Return the [x, y] coordinate for the center point of the cell that contains the specified text.  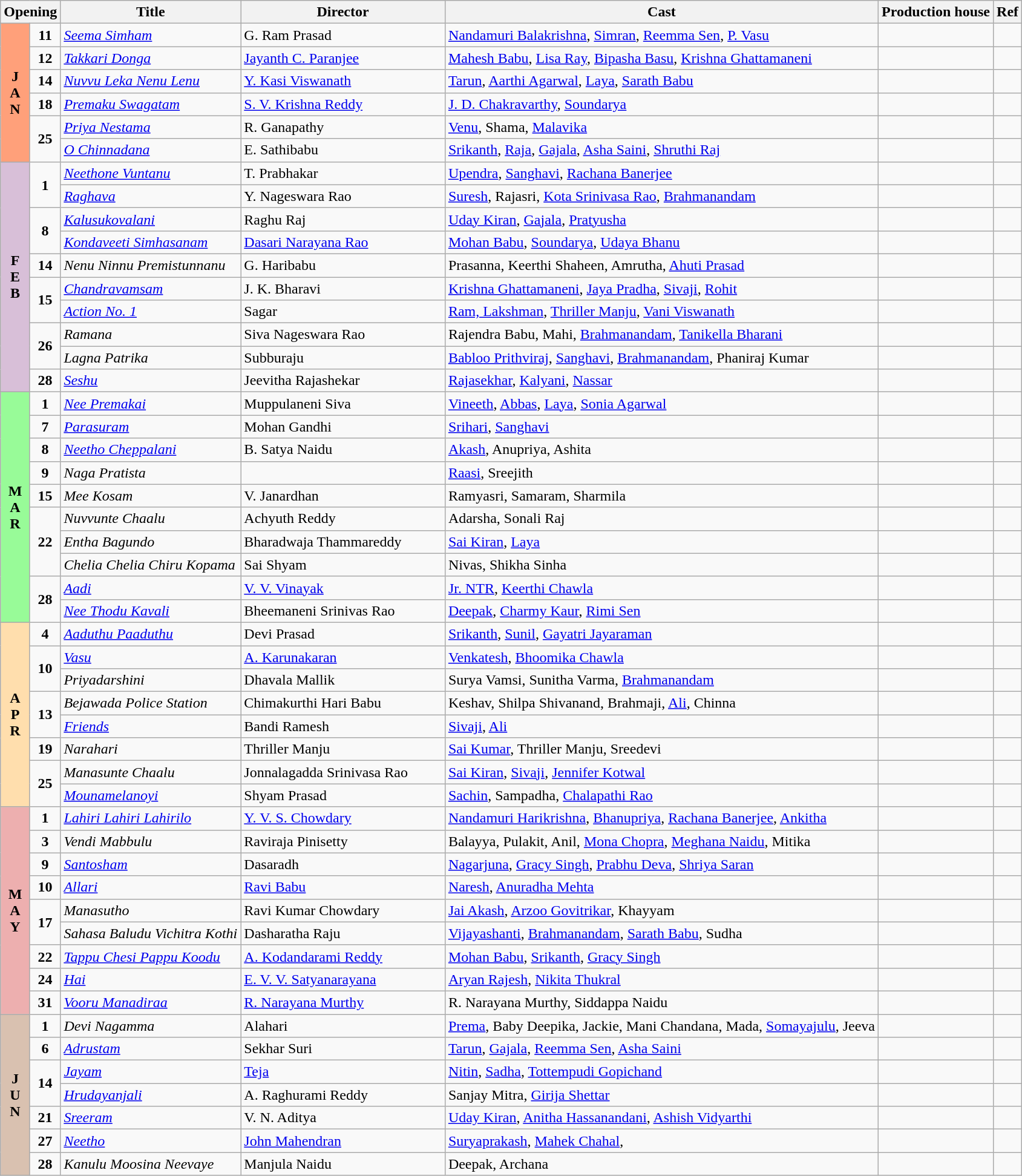
A. Kodandarami Reddy [343, 956]
Bejawada Police Station [151, 703]
Sai Kiran, Laya [661, 542]
MAR [16, 507]
Tarun, Gajala, Reemma Sen, Asha Saini [661, 1049]
Srihari, Sanghavi [661, 427]
Nee Premakai [151, 404]
Prasanna, Keerthi Shaheen, Amrutha, Ahuti Prasad [661, 265]
Thriller Manju [343, 749]
Parasuram [151, 427]
APR [16, 714]
Nee Thodu Kavali [151, 611]
Uday Kiran, Anitha Hassanandani, Ashish Vidyarthi [661, 1118]
Tarun, Aarthi Agarwal, Laya, Sarath Babu [661, 81]
Nagarjuna, Gracy Singh, Prabhu Deva, Shriya Saran [661, 864]
Kanulu Moosina Neevaye [151, 1164]
Entha Bagundo [151, 542]
Teja [343, 1072]
Mee Kosam [151, 496]
B. Satya Naidu [343, 450]
JUN [16, 1095]
Upendra, Sanghavi, Rachana Banerjee [661, 173]
Jonnalagadda Srinivasa Rao [343, 772]
Venu, Shama, Malavika [661, 127]
Jr. NTR, Keerthi Chawla [661, 588]
Nuvvunte Chaalu [151, 519]
Jayanth C. Paranjee [343, 58]
Priyadarshini [151, 680]
7 [45, 427]
Santosham [151, 864]
4 [45, 634]
Alahari [343, 1026]
G. Ram Prasad [343, 35]
Neetho Cheppalani [151, 450]
Sanjay Mitra, Girija Shettar [661, 1095]
Nitin, Sadha, Tottempudi Gopichand [661, 1072]
O Chinnadana [151, 150]
Bandi Ramesh [343, 726]
Sai Kiran, Sivaji, Jennifer Kotwal [661, 772]
26 [45, 346]
John Mahendran [343, 1141]
S. V. Krishna Reddy [343, 104]
Raghu Raj [343, 219]
Action No. 1 [151, 312]
FEB [16, 277]
11 [45, 35]
Akash, Anupriya, Ashita [661, 450]
Prema, Baby Deepika, Jackie, Mani Chandana, Mada, Somayajulu, Jeeva [661, 1026]
31 [45, 1002]
Vooru Manadiraa [151, 1002]
13 [45, 715]
Sivaji, Ali [661, 726]
Suryaprakash, Mahek Chahal, [661, 1141]
19 [45, 749]
G. Haribabu [343, 265]
Chelia Chelia Chiru Kopama [151, 565]
Nandamuri Balakrishna, Simran, Reemma Sen, P. Vasu [661, 35]
R. Narayana Murthy [343, 1002]
Ravi Kumar Chowdary [343, 910]
Allari [151, 887]
Kalusukovalani [151, 219]
J. D. Chakravarthy, Soundarya [661, 104]
E. Sathibabu [343, 150]
18 [45, 104]
R. Narayana Murthy, Siddappa Naidu [661, 1002]
Keshav, Shilpa Shivanand, Brahmaji, Ali, Chinna [661, 703]
Sahasa Baludu Vichitra Kothi [151, 933]
Nivas, Shikha Sinha [661, 565]
Venkatesh, Bhoomika Chawla [661, 657]
Sai Kumar, Thriller Manju, Sreedevi [661, 749]
Cast [661, 12]
Lahiri Lahiri Lahirilo [151, 818]
Nuvvu Leka Nenu Lenu [151, 81]
Krishna Ghattamaneni, Jaya Pradha, Sivaji, Rohit [661, 289]
Manasunte Chaalu [151, 772]
Sreeram [151, 1118]
Achyuth Reddy [343, 519]
Sachin, Sampadha, Chalapathi Rao [661, 795]
Mohan Babu, Srikanth, Gracy Singh [661, 956]
Friends [151, 726]
Devi Nagamma [151, 1026]
Seema Simham [151, 35]
Sekhar Suri [343, 1049]
Seshu [151, 381]
Aadi [151, 588]
Raghava [151, 196]
Aryan Rajesh, Nikita Thukral [661, 979]
Chandravamsam [151, 289]
Surya Vamsi, Sunitha Varma, Brahmanandam [661, 680]
Production house [936, 12]
Devi Prasad [343, 634]
12 [45, 58]
Naresh, Anuradha Mehta [661, 887]
Mahesh Babu, Lisa Ray, Bipasha Basu, Krishna Ghattamaneni [661, 58]
Subburaju [343, 358]
Tappu Chesi Pappu Koodu [151, 956]
Bharadwaja Thammareddy [343, 542]
Premaku Swagatam [151, 104]
Suresh, Rajasri, Kota Srinivasa Rao, Brahmanandam [661, 196]
Rajasekhar, Kalyani, Nassar [661, 381]
Deepak, Archana [661, 1164]
Y. Nageswara Rao [343, 196]
Mohan Babu, Soundarya, Udaya Bhanu [661, 242]
Muppulaneni Siva [343, 404]
Rajendra Babu, Mahi, Brahmanandam, Tanikella Bharani [661, 335]
Nandamuri Harikrishna, Bhanupriya, Rachana Banerjee, Ankitha [661, 818]
A. Raghurami Reddy [343, 1095]
Raasi, Sreejith [661, 473]
Narahari [151, 749]
Y. Kasi Viswanath [343, 81]
Mounamelanoyi [151, 795]
Y. V. S. Chowdary [343, 818]
Dhavala Mallik [343, 680]
Vineeth, Abbas, Laya, Sonia Agarwal [661, 404]
Mohan Gandhi [343, 427]
Srikanth, Raja, Gajala, Asha Saini, Shruthi Raj [661, 150]
Nenu Ninnu Premistunnanu [151, 265]
Raviraja Pinisetty [343, 841]
Hrudayanjali [151, 1095]
V. V. Vinayak [343, 588]
Dasharatha Raju [343, 933]
Siva Nageswara Rao [343, 335]
MAY [16, 910]
Dasaradh [343, 864]
Adrustam [151, 1049]
Director [343, 12]
E. V. V. Satyanarayana [343, 979]
Balayya, Pulakit, Anil, Mona Chopra, Meghana Naidu, Mitika [661, 841]
Sagar [343, 312]
Jai Akash, Arzoo Govitrikar, Khayyam [661, 910]
Vasu [151, 657]
Aaduthu Paaduthu [151, 634]
V. N. Aditya [343, 1118]
Shyam Prasad [343, 795]
Naga Pratista [151, 473]
Ref [1008, 12]
17 [45, 922]
Ramyasri, Samaram, Sharmila [661, 496]
Title [151, 12]
Priya Nestama [151, 127]
J. K. Bharavi [343, 289]
Srikanth, Sunil, Gayatri Jayaraman [661, 634]
Lagna Patrika [151, 358]
21 [45, 1118]
Bheemaneni Srinivas Rao [343, 611]
Uday Kiran, Gajala, Pratyusha [661, 219]
Manasutho [151, 910]
3 [45, 841]
Takkari Donga [151, 58]
JAN [16, 93]
Kondaveeti Simhasanam [151, 242]
Ram, Lakshman, Thriller Manju, Vani Viswanath [661, 312]
Adarsha, Sonali Raj [661, 519]
T. Prabhakar [343, 173]
R. Ganapathy [343, 127]
V. Janardhan [343, 496]
Neetho [151, 1141]
Jeevitha Rajashekar [343, 381]
Jayam [151, 1072]
Deepak, Charmy Kaur, Rimi Sen [661, 611]
Dasari Narayana Rao [343, 242]
Vijayashanti, Brahmanandam, Sarath Babu, Sudha [661, 933]
6 [45, 1049]
27 [45, 1141]
Manjula Naidu [343, 1164]
Babloo Prithviraj, Sanghavi, Brahmanandam, Phaniraj Kumar [661, 358]
Ramana [151, 335]
24 [45, 979]
Hai [151, 979]
Sai Shyam [343, 565]
Ravi Babu [343, 887]
Vendi Mabbulu [151, 841]
Neethone Vuntanu [151, 173]
A. Karunakaran [343, 657]
Opening [30, 12]
Chimakurthi Hari Babu [343, 703]
